Determine the [x, y] coordinate at the center of the cell enclosing the given text.  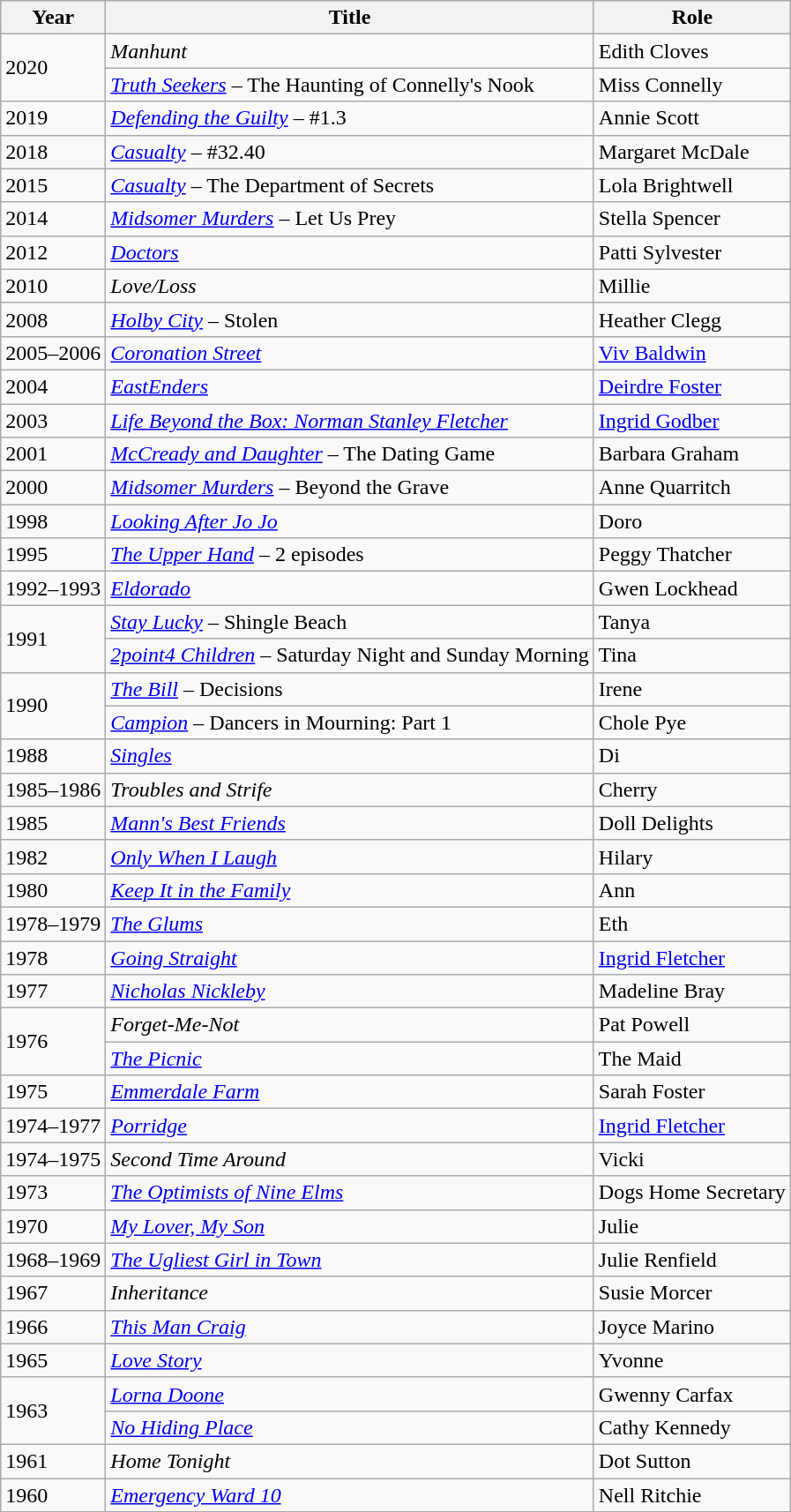
Lola Brightwell [691, 185]
McCready and Daughter – The Dating Game [349, 454]
The Bill – Decisions [349, 689]
2000 [53, 488]
Mann's Best Friends [349, 823]
1991 [53, 639]
1978–1979 [53, 924]
Emergency Ward 10 [349, 1495]
1978 [53, 957]
EastEnders [349, 386]
2018 [53, 152]
1970 [53, 1226]
1965 [53, 1360]
Midsomer Murders – Let Us Prey [349, 219]
Manhunt [349, 51]
Midsomer Murders – Beyond the Grave [349, 488]
1988 [53, 756]
Dot Sutton [691, 1461]
The Maid [691, 1059]
1976 [53, 1042]
Julie Renfield [691, 1260]
Ingrid Godber [691, 421]
Irene [691, 689]
Barbara Graham [691, 454]
The Upper Hand – 2 episodes [349, 555]
Doro [691, 521]
Eldorado [349, 588]
Stella Spencer [691, 219]
Dogs Home Secretary [691, 1193]
Love Story [349, 1360]
Lorna Doone [349, 1394]
Only When I Laugh [349, 857]
1960 [53, 1495]
Life Beyond the Box: Norman Stanley Fletcher [349, 421]
1995 [53, 555]
Hilary [691, 857]
The Ugliest Girl in Town [349, 1260]
1982 [53, 857]
1974–1977 [53, 1126]
2015 [53, 185]
2010 [53, 286]
Cherry [691, 790]
Joyce Marino [691, 1327]
Heather Clegg [691, 319]
Second Time Around [349, 1159]
Gwen Lockhead [691, 588]
2005–2006 [53, 353]
Inheritance [349, 1293]
Forget-Me-Not [349, 1025]
Pat Powell [691, 1025]
1975 [53, 1092]
Casualty – #32.40 [349, 152]
2014 [53, 219]
Margaret McDale [691, 152]
Cathy Kennedy [691, 1427]
Tina [691, 655]
Troubles and Strife [349, 790]
Sarah Foster [691, 1092]
1967 [53, 1293]
1990 [53, 706]
Title [349, 18]
1974–1975 [53, 1159]
Porridge [349, 1126]
Doll Delights [691, 823]
The Optimists of Nine Elms [349, 1193]
Vicki [691, 1159]
2point4 Children – Saturday Night and Sunday Morning [349, 655]
2001 [53, 454]
Viv Baldwin [691, 353]
My Lover, My Son [349, 1226]
Gwenny Carfax [691, 1394]
This Man Craig [349, 1327]
Campion – Dancers in Mourning: Part 1 [349, 722]
Truth Seekers – The Haunting of Connelly's Nook [349, 85]
1998 [53, 521]
Looking After Jo Jo [349, 521]
Chole Pye [691, 722]
Millie [691, 286]
Doctors [349, 252]
Holby City – Stolen [349, 319]
Casualty – The Department of Secrets [349, 185]
Singles [349, 756]
2008 [53, 319]
Anne Quarritch [691, 488]
1968–1969 [53, 1260]
Emmerdale Farm [349, 1092]
1963 [53, 1411]
Edith Cloves [691, 51]
2020 [53, 68]
2019 [53, 118]
Year [53, 18]
2003 [53, 421]
Miss Connelly [691, 85]
Eth [691, 924]
Annie Scott [691, 118]
Keep It in the Family [349, 890]
1985 [53, 823]
Susie Morcer [691, 1293]
The Glums [349, 924]
1973 [53, 1193]
Di [691, 756]
No Hiding Place [349, 1427]
2012 [53, 252]
1992–1993 [53, 588]
Tanya [691, 622]
Madeline Bray [691, 992]
Peggy Thatcher [691, 555]
Nicholas Nickleby [349, 992]
Patti Sylvester [691, 252]
2004 [53, 386]
Home Tonight [349, 1461]
Coronation Street [349, 353]
1961 [53, 1461]
Going Straight [349, 957]
Defending the Guilty – #1.3 [349, 118]
Role [691, 18]
The Picnic [349, 1059]
Deirdre Foster [691, 386]
Stay Lucky – Shingle Beach [349, 622]
Love/Loss [349, 286]
1980 [53, 890]
Yvonne [691, 1360]
Julie [691, 1226]
1985–1986 [53, 790]
1977 [53, 992]
Nell Ritchie [691, 1495]
Ann [691, 890]
1966 [53, 1327]
